Output the (X, Y) coordinate of the center of the cell containing the given text.  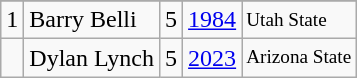
2023 (212, 58)
1984 (212, 20)
1 (12, 20)
Barry Belli (92, 20)
Utah State (299, 20)
Arizona State (299, 58)
Dylan Lynch (92, 58)
